Locate the cell with the specified text and output its (x, y) center coordinate. 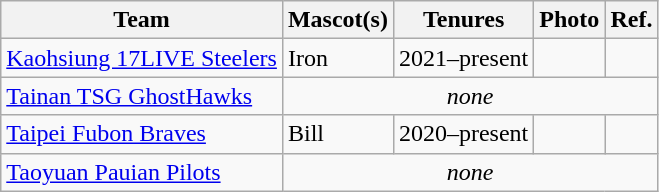
Ref. (632, 20)
Mascot(s) (338, 20)
Kaohsiung 17LIVE Steelers (142, 58)
Team (142, 20)
Photo (570, 20)
Taoyuan Pauian Pilots (142, 172)
Iron (338, 58)
Bill (338, 134)
Tainan TSG GhostHawks (142, 96)
Tenures (463, 20)
Taipei Fubon Braves (142, 134)
2020–present (463, 134)
2021–present (463, 58)
